Return the [X, Y] coordinate for the center point of the cell that contains the specified text.  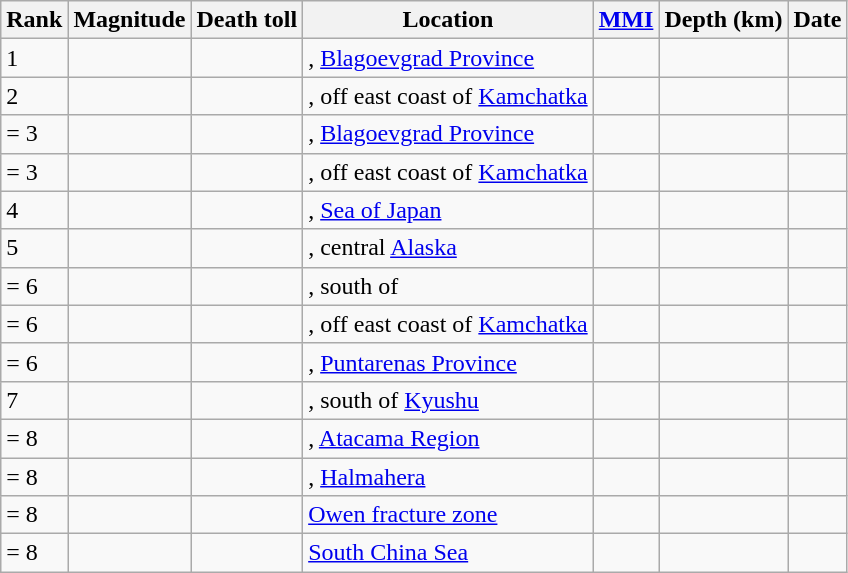
Owen fracture zone [448, 515]
, south of [448, 286]
, Atacama Region [448, 438]
, Halmahera [448, 477]
, south of Kyushu [448, 400]
Depth (km) [724, 20]
Rank [34, 20]
South China Sea [448, 553]
, Puntarenas Province [448, 362]
, Sea of Japan [448, 210]
Magnitude [130, 20]
5 [34, 248]
, central Alaska [448, 248]
4 [34, 210]
Death toll [247, 20]
Location [448, 20]
MMI [626, 20]
2 [34, 96]
1 [34, 58]
7 [34, 400]
Date [818, 20]
